For the text-containing cell, return its midpoint in [X, Y] coordinate format. 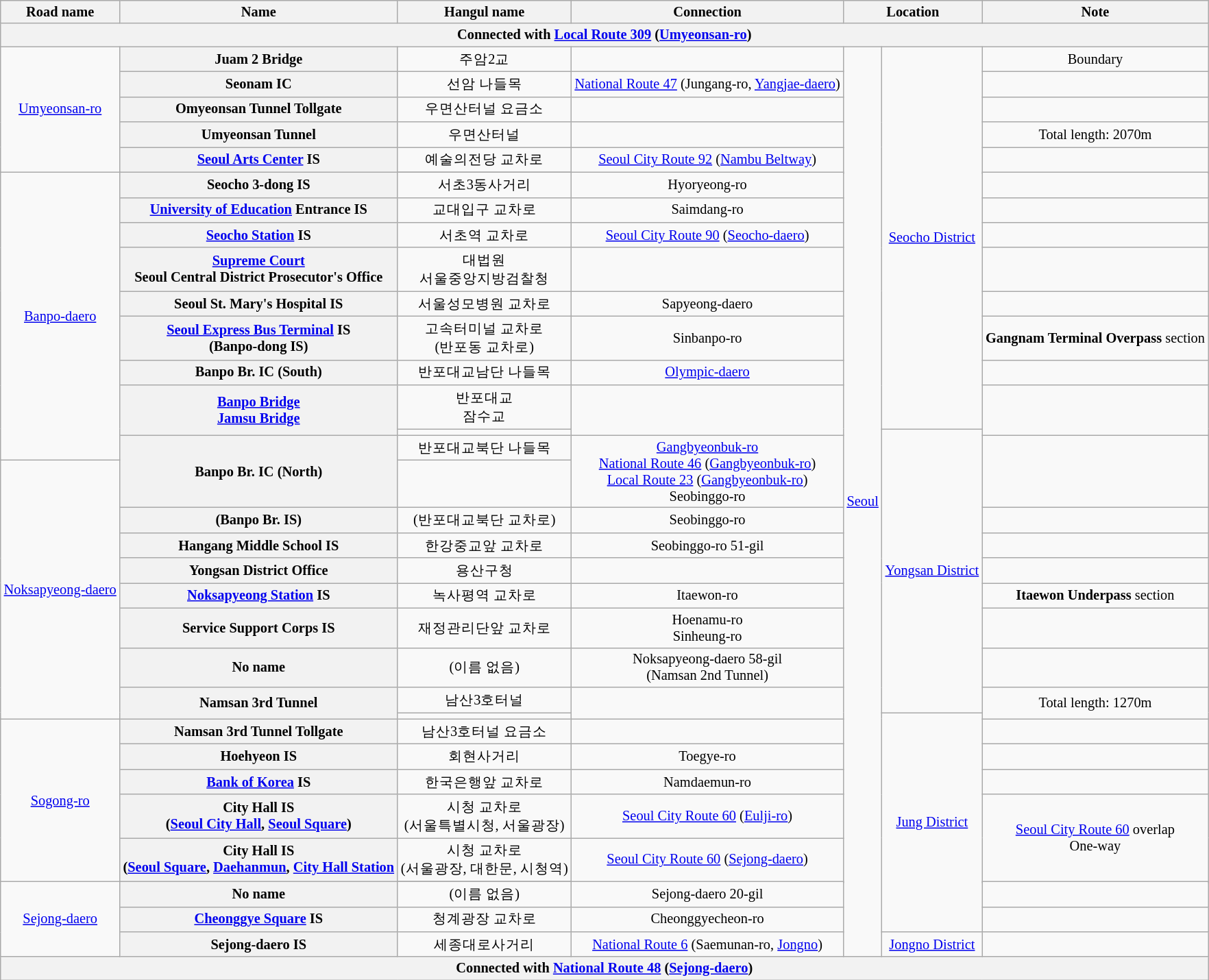
Seocho 3-dong IS [259, 185]
(반포대교북단 교차로) [485, 519]
Seoul City Route 60 overlapOne-way [1095, 837]
한강중교앞 교차로 [485, 546]
Seobinggo-ro [707, 519]
Umyeonsan-ro [60, 110]
Saimdang-ro [707, 210]
Sapyeong-daero [707, 304]
Namsan 3rd Tunnel [259, 702]
Banpo BridgeJamsu Bridge [259, 410]
Connection [707, 12]
Banpo Br. IC (North) [259, 471]
Seoul St. Mary's Hospital IS [259, 304]
Seoul City Route 60 (Sejong-daero) [707, 859]
Seocho Station IS [259, 234]
주암2교 [485, 59]
회현사거리 [485, 757]
우면산터널 요금소 [485, 110]
Sogong-ro [60, 800]
Gangnam Terminal Overpass section [1095, 338]
반포대교남단 나들목 [485, 373]
반포대교북단 나들목 [485, 448]
고속터미널 교차로(반포동 교차로) [485, 338]
National Route 6 (Saemunan-ro, Jongno) [707, 944]
Toegye-ro [707, 757]
Sejong-daero 20-gil [707, 894]
Noksapyeong-daero [60, 589]
녹사평역 교차로 [485, 595]
Itaewon Underpass section [1095, 595]
Seoul City Route 90 (Seocho-daero) [707, 234]
Seoul City Route 60 (Eulji-ro) [707, 816]
National Route 47 (Jungang-ro, Yangjae-daero) [707, 84]
서울성모병원 교차로 [485, 304]
Noksapyeong Station IS [259, 595]
Sinbanpo-ro [707, 338]
Hoehyeon IS [259, 757]
대법원서울중앙지방검찰청 [485, 269]
Sejong-daero [60, 919]
Connected with National Route 48 (Sejong-daero) [604, 968]
Hangang Middle School IS [259, 546]
Road name [60, 12]
Jung District [932, 822]
Note [1095, 12]
선암 나들목 [485, 84]
예술의전당 교차로 [485, 159]
남산3호터널 [485, 699]
Seoul Arts Center IS [259, 159]
한국은행앞 교차로 [485, 781]
Seobinggo-ro 51-gil [707, 546]
City Hall IS(Seoul City Hall, Seoul Square) [259, 816]
서초3동사거리 [485, 185]
세종대로사거리 [485, 944]
Seonam IC [259, 84]
교대입구 교차로 [485, 210]
시청 교차로(서울광장, 대한문, 시청역) [485, 859]
Namsan 3rd Tunnel Tollgate [259, 732]
용산구청 [485, 570]
Service Support Corps IS [259, 628]
Total length: 2070m [1095, 134]
Namdaemun-ro [707, 781]
Location [913, 12]
Banpo-daero [60, 317]
Noksapyeong-daero 58-gil(Namsan 2nd Tunnel) [707, 667]
청계광장 교차로 [485, 920]
Name [259, 12]
Umyeonsan Tunnel [259, 134]
시청 교차로(서울특별시청, 서울광장) [485, 816]
Itaewon-ro [707, 595]
Yongsan District Office [259, 570]
Hangul name [485, 12]
Seoul [863, 502]
반포대교잠수교 [485, 407]
Hoenamu-roSinheung-ro [707, 628]
Seocho District [932, 238]
Connected with Local Route 309 (Umyeonsan-ro) [604, 35]
Yongsan District [932, 570]
Hyoryeong-ro [707, 185]
Jongno District [932, 944]
Supreme CourtSeoul Central District Prosecutor's Office [259, 269]
Seoul Express Bus Terminal IS(Banpo-dong IS) [259, 338]
Total length: 1270m [1095, 702]
Omyeonsan Tunnel Tollgate [259, 110]
Bank of Korea IS [259, 781]
Seoul City Route 92 (Nambu Beltway) [707, 159]
우면산터널 [485, 134]
남산3호터널 요금소 [485, 732]
Olympic-daero [707, 373]
Gangbyeonbuk-ro National Route 46 (Gangbyeonbuk-ro)Local Route 23 (Gangbyeonbuk-ro)Seobinggo-ro [707, 471]
Cheonggye Square IS [259, 920]
재정관리단앞 교차로 [485, 628]
Sejong-daero IS [259, 944]
(Banpo Br. IS) [259, 519]
City Hall IS(Seoul Square, Daehanmun, City Hall Station [259, 859]
Banpo Br. IC (South) [259, 373]
서초역 교차로 [485, 234]
Cheonggyecheon-ro [707, 920]
Boundary [1095, 59]
Juam 2 Bridge [259, 59]
University of Education Entrance IS [259, 210]
